From the cell containing the given text, extract its center point as (X, Y) coordinate. 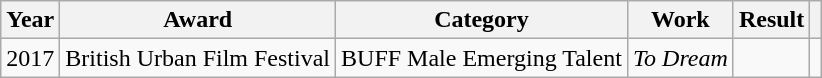
Work (680, 20)
2017 (30, 58)
To Dream (680, 58)
Year (30, 20)
Category (482, 20)
British Urban Film Festival (198, 58)
BUFF Male Emerging Talent (482, 58)
Result (771, 20)
Award (198, 20)
